Search for the cell housing the specified text and yield its (x, y) center coordinate. 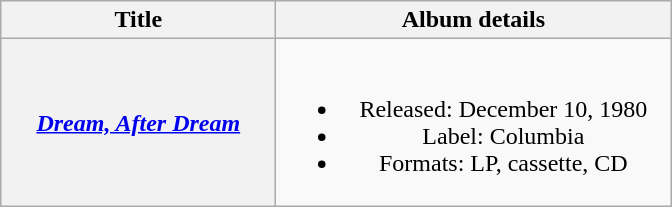
Album details (474, 20)
Title (138, 20)
Dream, After Dream (138, 122)
Released: December 10, 1980Label: ColumbiaFormats: LP, cassette, CD (474, 122)
